Provide the (X, Y) coordinate of the cell's center where the given text is located.  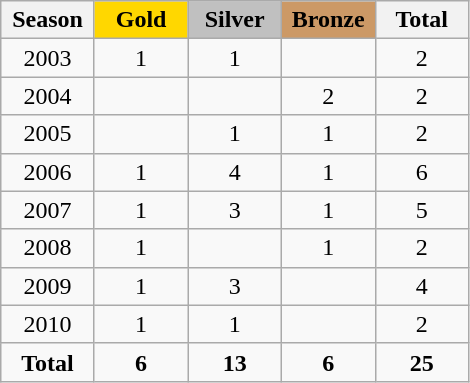
5 (422, 210)
2009 (48, 286)
Bronze (328, 20)
2006 (48, 172)
2010 (48, 324)
2005 (48, 134)
Season (48, 20)
25 (422, 362)
Gold (141, 20)
2003 (48, 58)
2004 (48, 96)
13 (235, 362)
2008 (48, 248)
Silver (235, 20)
2007 (48, 210)
